From the cell containing the given text, extract its center point as (X, Y) coordinate. 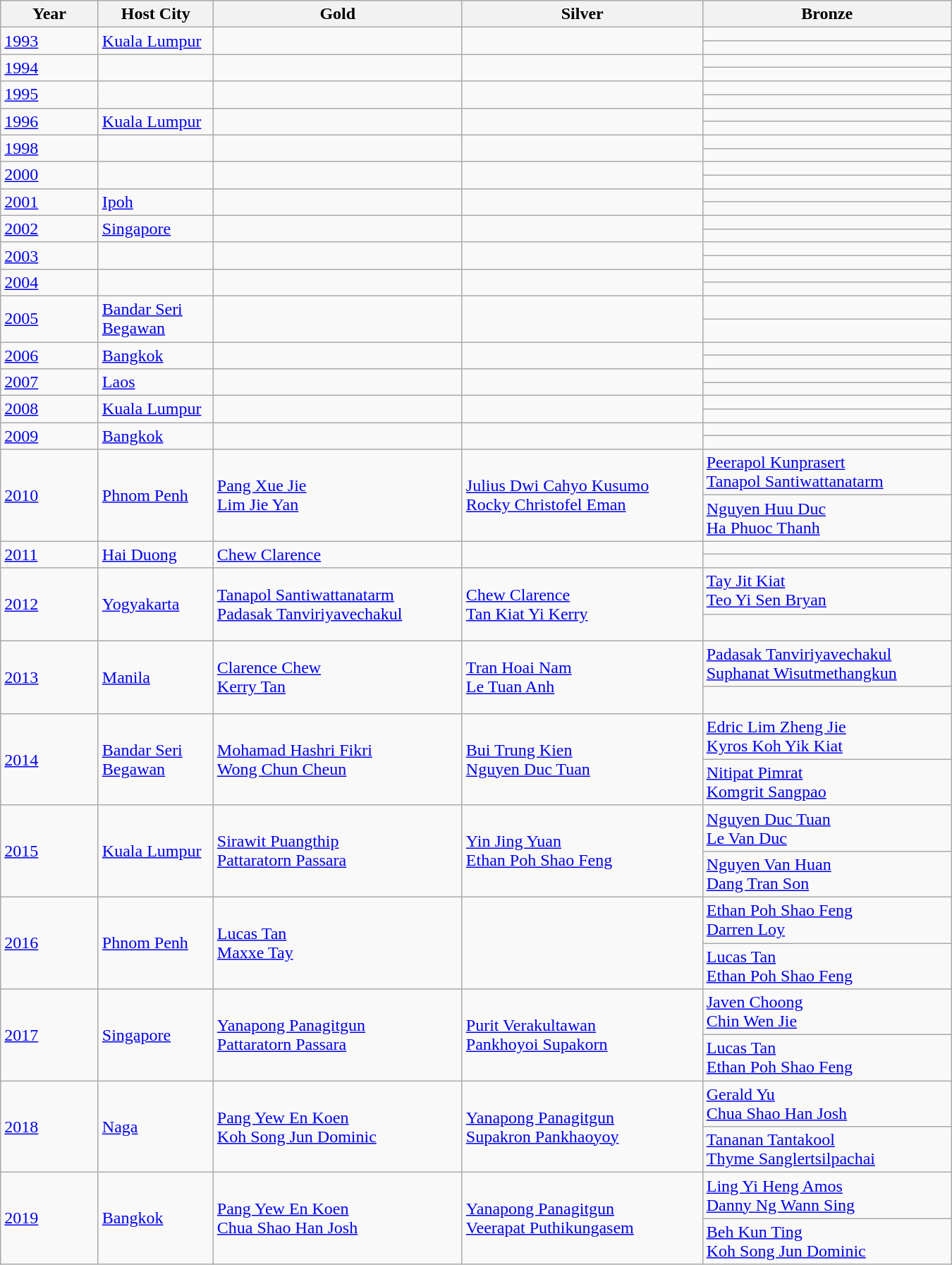
2012 (49, 604)
2009 (49, 436)
Tananan Tantakool Thyme Sanglertsilpachai (826, 1150)
2019 (49, 1218)
Year (49, 14)
2016 (49, 943)
Nguyen Duc Tuan Le Van Duc (826, 828)
Chew Clarence Tan Kiat Yi Kerry (582, 604)
1998 (49, 148)
Chew Clarence (337, 555)
2013 (49, 677)
2006 (49, 355)
Yanapong Panagitgun Veerapat Puthikungasem (582, 1218)
Pang Yew En Koen Koh Song Jun Dominic (337, 1127)
Silver (582, 14)
Gerald Yu Chua Shao Han Josh (826, 1103)
Ling Yi Heng Amos Danny Ng Wann Sing (826, 1195)
Peerapol Kunprasert Tanapol Santiwattanatarm (826, 473)
1993 (49, 41)
Yogyakarta (155, 604)
Gold (337, 14)
Ethan Poh Shao Feng Darren Loy (826, 920)
2010 (49, 495)
Yanapong Panagitgun Pattaratorn Passara (337, 1035)
Host City (155, 14)
Tay Jit Kiat Teo Yi Sen Bryan (826, 591)
Pang Yew En Koen Chua Shao Han Josh (337, 1218)
1996 (49, 121)
Purit Verakultawan Pankhoyoi Supakorn (582, 1035)
Sirawit Puangthip Pattaratorn Passara (337, 851)
Nguyen Huu Duc Ha Phuoc Thanh (826, 518)
Ipoh (155, 202)
2017 (49, 1035)
2008 (49, 409)
2005 (49, 319)
Naga (155, 1127)
2018 (49, 1127)
Beh Kun Ting Koh Song Jun Dominic (826, 1242)
2000 (49, 175)
2015 (49, 851)
Mohamad Hashri Fikri Wong Chun Cheun (337, 759)
Manila (155, 677)
Julius Dwi Cahyo Kusumo Rocky Christofel Eman (582, 495)
Edric Lim Zheng Jie Kyros Koh Yik Kiat (826, 737)
1995 (49, 95)
Nguyen Van Huan Dang Tran Son (826, 873)
Padasak Tanviriyavechakul Suphanat Wisutmethangkun (826, 663)
Yanapong Panagitgun Supakron Pankhaoyoy (582, 1127)
Tanapol Santiwattanatarm Padasak Tanviriyavechakul (337, 604)
2001 (49, 202)
2011 (49, 555)
Hai Duong (155, 555)
Javen Choong Chin Wen Jie (826, 1012)
Yin Jing Yuan Ethan Poh Shao Feng (582, 851)
2004 (49, 282)
2014 (49, 759)
Laos (155, 382)
Bronze (826, 14)
Tran Hoai Nam Le Tuan Anh (582, 677)
2003 (49, 255)
Nitipat Pimrat Komgrit Sangpao (826, 782)
Lucas Tan Maxxe Tay (337, 943)
Pang Xue Jie Lim Jie Yan (337, 495)
Clarence Chew Kerry Tan (337, 677)
Bui Trung Kien Nguyen Duc Tuan (582, 759)
2002 (49, 229)
2007 (49, 382)
1994 (49, 68)
